Return [X, Y] of the center of cell containing provided text 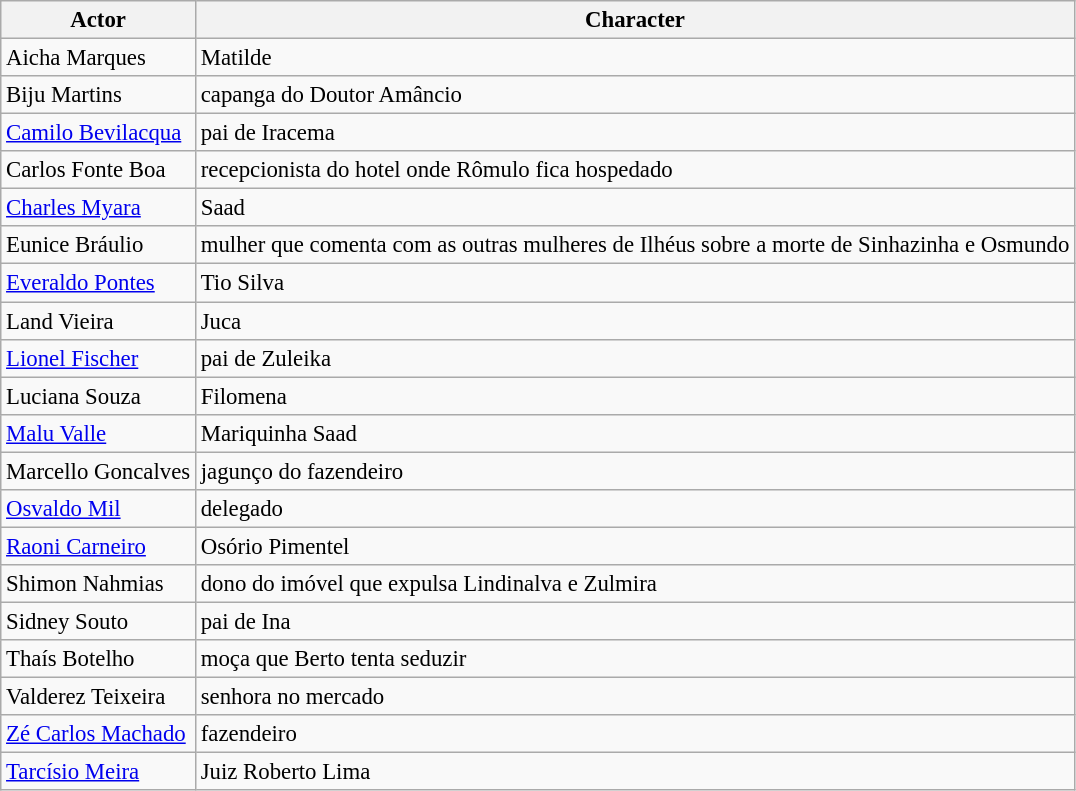
Raoni Carneiro [98, 546]
senhora no mercado [634, 697]
Eunice Bráulio [98, 245]
Tarcísio Meira [98, 772]
Character [634, 20]
fazendeiro [634, 734]
delegado [634, 509]
Shimon Nahmias [98, 584]
Land Vieira [98, 321]
moça que Berto tenta seduzir [634, 659]
Filomena [634, 396]
pai de Zuleika [634, 358]
Zé Carlos Machado [98, 734]
Osório Pimentel [634, 546]
recepcionista do hotel onde Rômulo fica hospedado [634, 170]
Actor [98, 20]
Tio Silva [634, 283]
Thaís Botelho [98, 659]
dono do imóvel que expulsa Lindinalva e Zulmira [634, 584]
Valderez Teixeira [98, 697]
mulher que comenta com as outras mulheres de Ilhéus sobre a morte de Sinhazinha e Osmundo [634, 245]
Biju Martins [98, 95]
Osvaldo Mil [98, 509]
Malu Valle [98, 433]
pai de Ina [634, 621]
Luciana Souza [98, 396]
Sidney Souto [98, 621]
Lionel Fischer [98, 358]
Juiz Roberto Lima [634, 772]
capanga do Doutor Amâncio [634, 95]
Aicha Marques [98, 58]
Saad [634, 208]
Matilde [634, 58]
Juca [634, 321]
pai de Iracema [634, 133]
Marcello Goncalves [98, 471]
Mariquinha Saad [634, 433]
Everaldo Pontes [98, 283]
jagunço do fazendeiro [634, 471]
Camilo Bevilacqua [98, 133]
Charles Myara [98, 208]
Carlos Fonte Boa [98, 170]
